Pinpoint the cell where the given text exists, returning its (X, Y) midpoint coordinate. 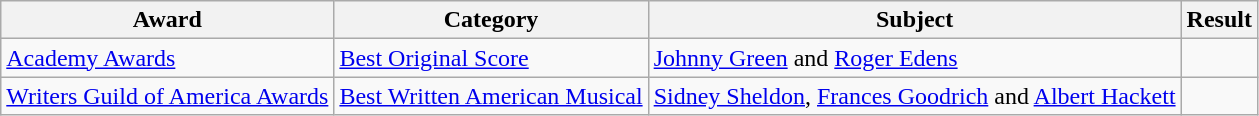
Subject (914, 20)
Award (168, 20)
Result (1219, 20)
Best Written American Musical (491, 96)
Category (491, 20)
Best Original Score (491, 58)
Academy Awards (168, 58)
Johnny Green and Roger Edens (914, 58)
Writers Guild of America Awards (168, 96)
Sidney Sheldon, Frances Goodrich and Albert Hackett (914, 96)
